From the cell containing the given text, extract its center point as [x, y] coordinate. 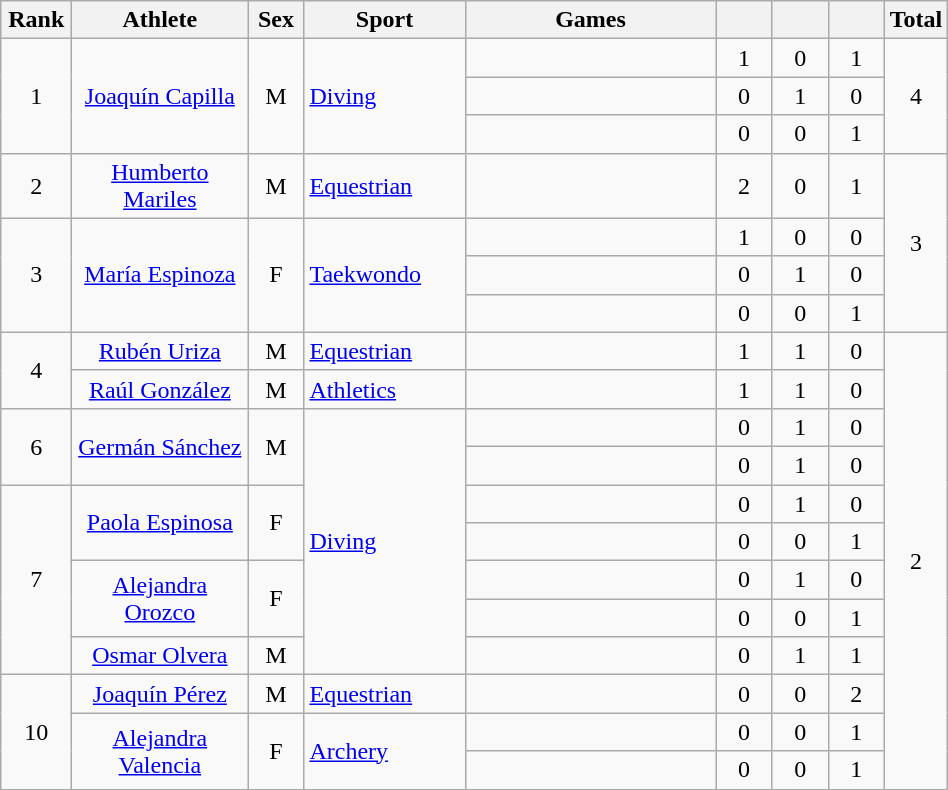
Alejandra Orozco [160, 599]
Paola Espinosa [160, 522]
Taekwondo [384, 275]
Sport [384, 20]
Rubén Uriza [160, 351]
Alejandra Valencia [160, 751]
Joaquín Capilla [160, 96]
Rank [36, 20]
6 [36, 446]
Archery [384, 751]
Osmar Olvera [160, 656]
Athletics [384, 389]
Germán Sánchez [160, 446]
Humberto Mariles [160, 186]
Sex [276, 20]
Joaquín Pérez [160, 694]
María Espinoza [160, 275]
Games [590, 20]
Raúl González [160, 389]
Total [916, 20]
7 [36, 579]
10 [36, 732]
Athlete [160, 20]
